From the cell containing the given text, extract its center point as [x, y] coordinate. 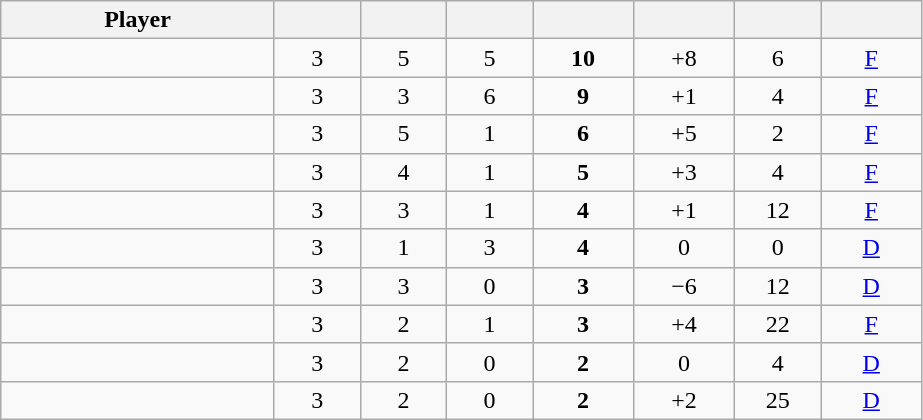
+5 [684, 134]
+4 [684, 324]
+3 [684, 172]
+2 [684, 400]
22 [778, 324]
10 [582, 58]
Player [138, 20]
25 [778, 400]
−6 [684, 286]
9 [582, 96]
+8 [684, 58]
